Scan for the cell matching the given text and deliver its [x, y] coordinate at center. 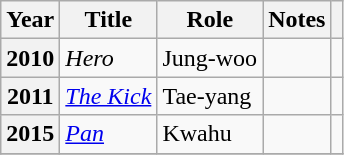
2015 [30, 134]
Title [108, 20]
Tae-yang [210, 96]
Year [30, 20]
Notes [297, 20]
Hero [108, 58]
Kwahu [210, 134]
The Kick [108, 96]
2010 [30, 58]
Pan [108, 134]
Jung-woo [210, 58]
Role [210, 20]
2011 [30, 96]
